Return (X, Y) of the center of cell containing provided text 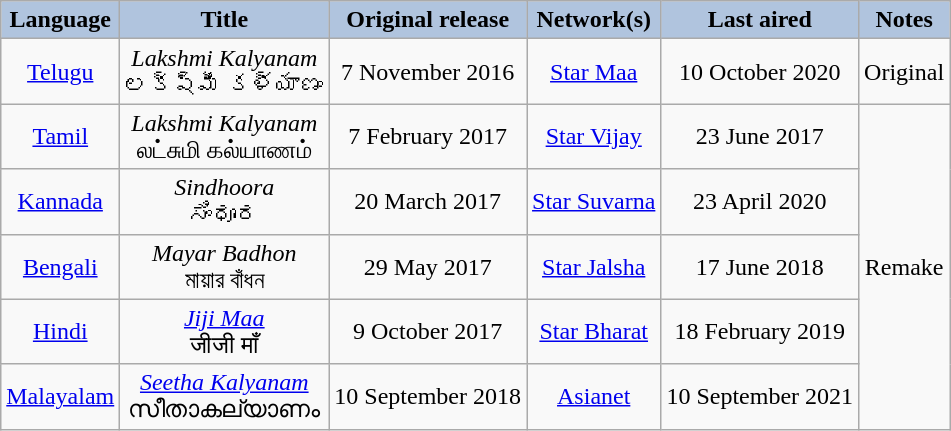
Lakshmi Kalyanam லட்சுமி கல்யாணம் (224, 136)
Network(s) (594, 20)
10 September 2018 (428, 396)
Malayalam (60, 396)
Last aired (760, 20)
10 September 2021 (760, 396)
Star Suvarna (594, 202)
Bengali (60, 266)
Kannada (60, 202)
Jiji Maa जीजी माँ (224, 332)
9 October 2017 (428, 332)
Remake (904, 266)
Star Jalsha (594, 266)
Hindi (60, 332)
29 May 2017 (428, 266)
Star Maa (594, 72)
18 February 2019 (760, 332)
Title (224, 20)
Language (60, 20)
23 April 2020 (760, 202)
Star Vijay (594, 136)
Notes (904, 20)
7 February 2017 (428, 136)
Mayar Badhon মায়ার বাঁধন (224, 266)
23 June 2017 (760, 136)
Asianet (594, 396)
7 November 2016 (428, 72)
Seetha Kalyanam സീതാകല്യാണം (224, 396)
Star Bharat (594, 332)
Lakshmi Kalyanam లక్ష్మీ కళ్యాణం (224, 72)
Tamil (60, 136)
Original release (428, 20)
Original (904, 72)
20 March 2017 (428, 202)
Sindhoora ಸಿಂಧೂರ (224, 202)
10 October 2020 (760, 72)
17 June 2018 (760, 266)
Telugu (60, 72)
